For the text-containing cell, return its midpoint in [X, Y] coordinate format. 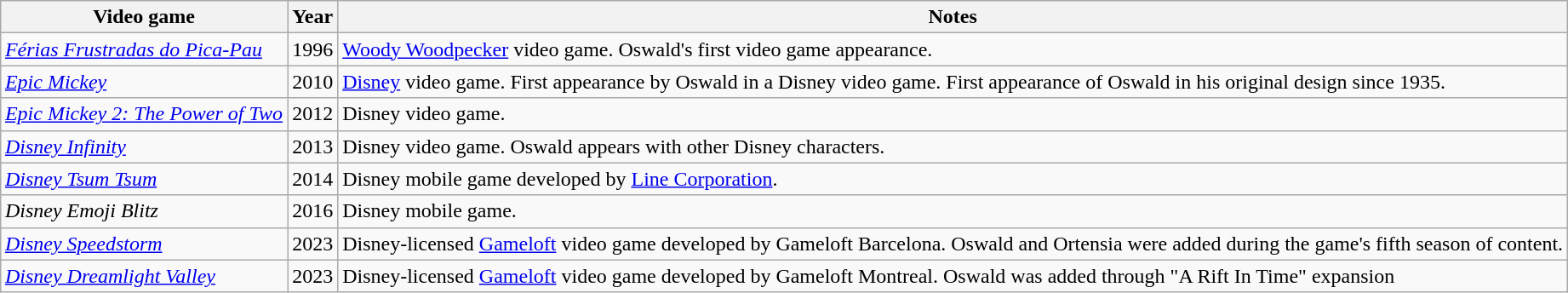
1996 [313, 49]
Disney Infinity [143, 146]
2012 [313, 114]
Disney-licensed Gameloft video game developed by Gameloft Barcelona. Oswald and Ortensia were added during the game's fifth season of content. [953, 244]
2013 [313, 146]
Notes [953, 17]
Disney-licensed Gameloft video game developed by Gameloft Montreal. Oswald was added through "A Rift In Time" expansion [953, 276]
2016 [313, 211]
Disney video game. [953, 114]
Férias Frustradas do Pica-Pau [143, 49]
2010 [313, 82]
Disney Tsum Tsum [143, 179]
Woody Woodpecker video game. Oswald's first video game appearance. [953, 49]
Epic Mickey [143, 82]
Disney Emoji Blitz [143, 211]
Disney mobile game. [953, 211]
Epic Mickey 2: The Power of Two [143, 114]
Disney Speedstorm [143, 244]
Disney video game. Oswald appears with other Disney characters. [953, 146]
2014 [313, 179]
Disney mobile game developed by Line Corporation. [953, 179]
Video game [143, 17]
Disney video game. First appearance by Oswald in a Disney video game. First appearance of Oswald in his original design since 1935. [953, 82]
Year [313, 17]
Disney Dreamlight Valley [143, 276]
